Find where the given text appears and provide that cell's center as (x, y) coordinate. 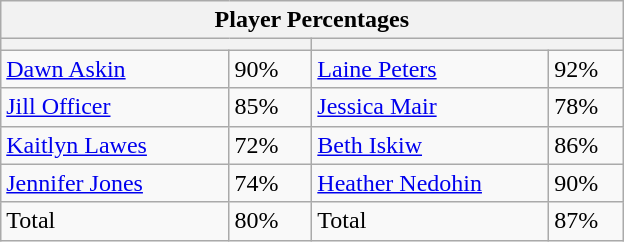
85% (270, 107)
74% (270, 183)
87% (586, 221)
80% (270, 221)
Dawn Askin (115, 69)
Heather Nedohin (430, 183)
92% (586, 69)
Jill Officer (115, 107)
72% (270, 145)
Jessica Mair (430, 107)
Beth Iskiw (430, 145)
Kaitlyn Lawes (115, 145)
78% (586, 107)
Player Percentages (312, 20)
Laine Peters (430, 69)
86% (586, 145)
Jennifer Jones (115, 183)
